Determine the (X, Y) coordinate at the center of the cell enclosing the given text.  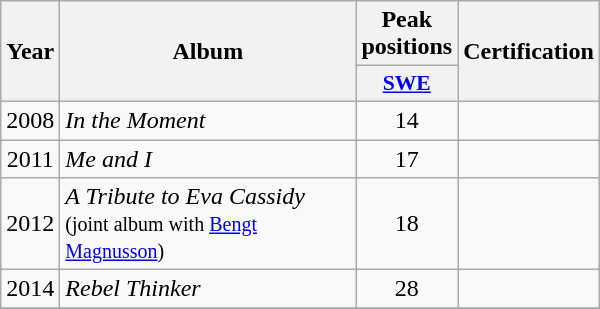
2014 (30, 289)
A Tribute to Eva Cassidy(joint album with Bengt Magnusson) (208, 224)
Me and I (208, 159)
17 (407, 159)
Peak positions (407, 34)
14 (407, 120)
2011 (30, 159)
Year (30, 52)
In the Moment (208, 120)
28 (407, 289)
SWE (407, 84)
2012 (30, 224)
2008 (30, 120)
18 (407, 224)
Certification (529, 52)
Album (208, 52)
Rebel Thinker (208, 289)
